Find where the given text appears and provide that cell's center as [X, Y] coordinate. 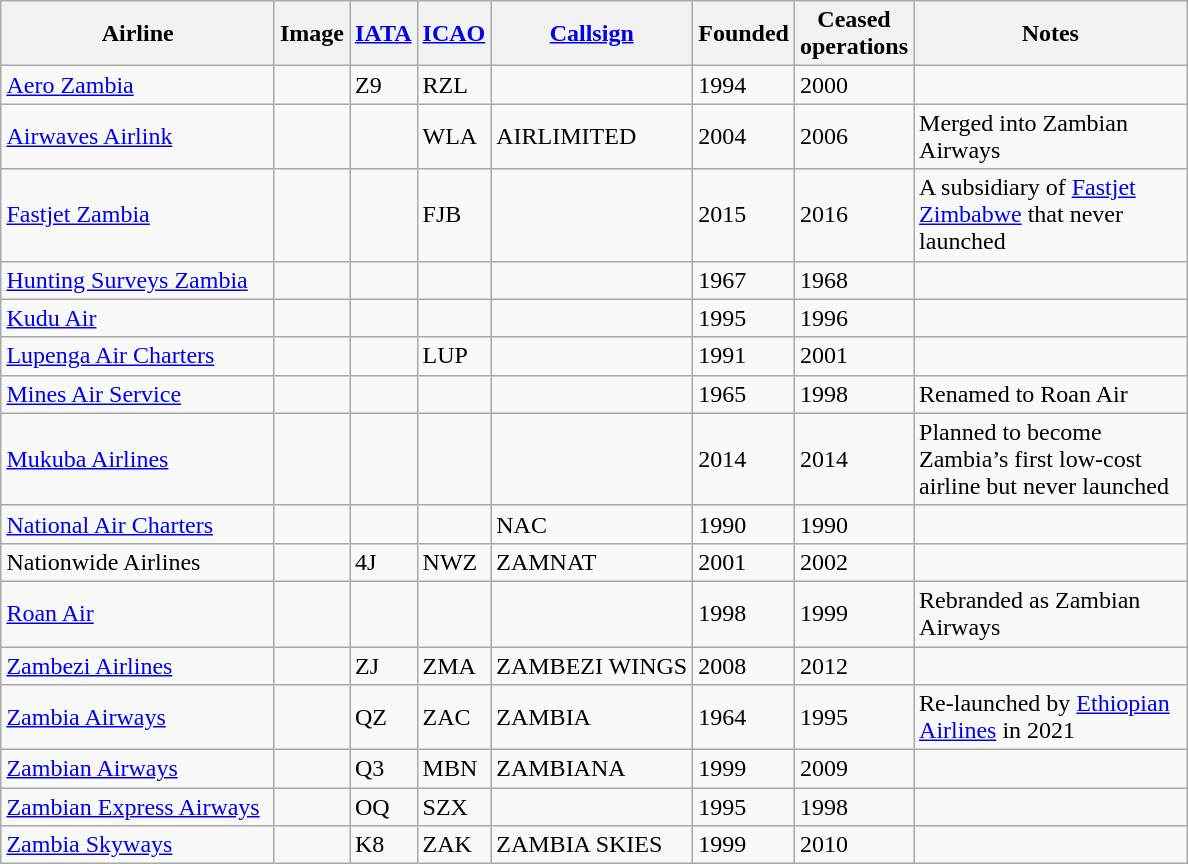
Renamed to Roan Air [1051, 394]
MBN [454, 769]
Mines Air Service [138, 394]
NAC [592, 524]
2004 [744, 136]
A subsidiary of Fastjet Zimbabwe that never launched [1051, 215]
AIRLIMITED [592, 136]
ZAK [454, 845]
QZ [384, 718]
ZAMBIANA [592, 769]
Airline [138, 34]
1968 [854, 280]
2010 [854, 845]
IATA [384, 34]
2009 [854, 769]
SZX [454, 807]
Fastjet Zambia [138, 215]
2008 [744, 665]
Image [312, 34]
NWZ [454, 562]
Nationwide Airlines [138, 562]
ZMA [454, 665]
Hunting Surveys Zambia [138, 280]
ZAMBIA SKIES [592, 845]
WLA [454, 136]
2015 [744, 215]
ZAC [454, 718]
4J [384, 562]
National Air Charters [138, 524]
2006 [854, 136]
Planned to become Zambia’s first low-cost airline but never launched [1051, 459]
ZAMBEZI WINGS [592, 665]
1967 [744, 280]
Merged into Zambian Airways [1051, 136]
1996 [854, 318]
Mukuba Airlines [138, 459]
Ceased operations [854, 34]
ZJ [384, 665]
2002 [854, 562]
FJB [454, 215]
Notes [1051, 34]
Lupenga Air Charters [138, 356]
2012 [854, 665]
Founded [744, 34]
Zambezi Airlines [138, 665]
Zambian Airways [138, 769]
Zambia Skyways [138, 845]
LUP [454, 356]
Re-launched by Ethiopian Airlines in 2021 [1051, 718]
2016 [854, 215]
Roan Air [138, 614]
ICAO [454, 34]
Rebranded as Zambian Airways [1051, 614]
Z9 [384, 85]
Airwaves Airlink [138, 136]
K8 [384, 845]
Q3 [384, 769]
ZAMNAT [592, 562]
1965 [744, 394]
Kudu Air [138, 318]
1994 [744, 85]
Callsign [592, 34]
Zambian Express Airways [138, 807]
2000 [854, 85]
1964 [744, 718]
OQ [384, 807]
RZL [454, 85]
Aero Zambia [138, 85]
1991 [744, 356]
ZAMBIA [592, 718]
Zambia Airways [138, 718]
